From the cell containing the given text, extract its center point as (x, y) coordinate. 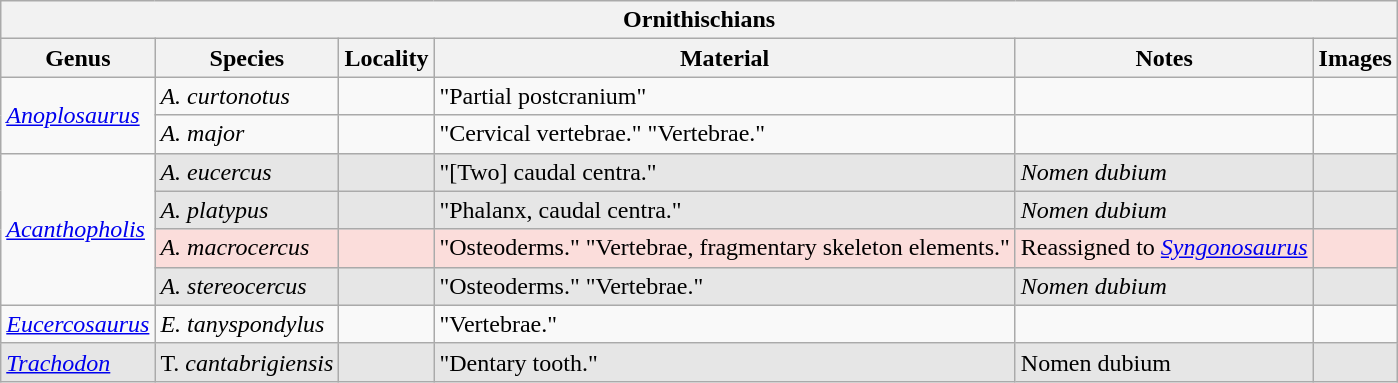
Material (724, 58)
Locality (386, 58)
Acanthopholis (78, 229)
"Phalanx, caudal centra." (724, 210)
A. eucercus (247, 172)
Species (247, 58)
Ornithischians (700, 20)
T. cantabrigiensis (247, 362)
Images (1355, 58)
Anoplosaurus (78, 115)
"Partial postcranium" (724, 96)
Trachodon (78, 362)
Notes (1164, 58)
"[Two] caudal centra." (724, 172)
A. macrocercus (247, 248)
"Osteoderms." "Vertebrae, fragmentary skeleton elements." (724, 248)
"Osteoderms." "Vertebrae." (724, 286)
Genus (78, 58)
Reassigned to Syngonosaurus (1164, 248)
"Dentary tooth." (724, 362)
A. major (247, 134)
"Vertebrae." (724, 324)
A. stereocercus (247, 286)
A. platypus (247, 210)
"Cervical vertebrae." "Vertebrae." (724, 134)
Eucercosaurus (78, 324)
A. curtonotus (247, 96)
E. tanyspondylus (247, 324)
